Return (X, Y) of the center of cell containing provided text 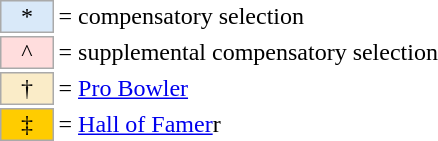
† (27, 88)
* (27, 16)
^ (27, 52)
‡ (27, 124)
